Capture the cell that displays the provided text and extract its (x, y) central coordinate. 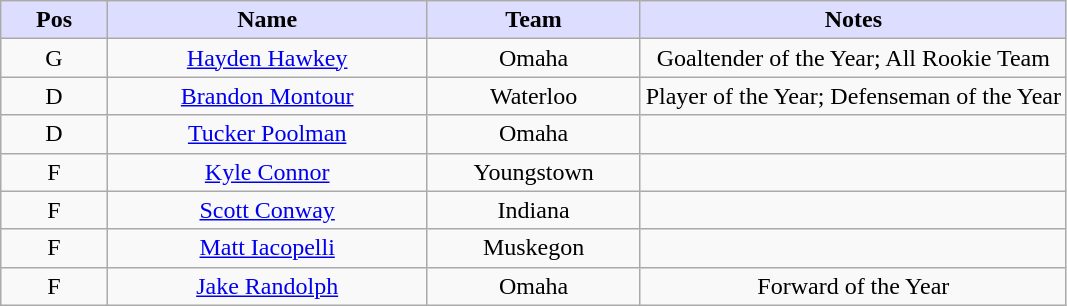
Muskegon (534, 248)
Goaltender of the Year; All Rookie Team (853, 58)
Brandon Montour (267, 96)
G (54, 58)
Jake Randolph (267, 286)
Forward of the Year (853, 286)
Player of the Year; Defenseman of the Year (853, 96)
Indiana (534, 210)
Waterloo (534, 96)
Tucker Poolman (267, 134)
Youngstown (534, 172)
Matt Iacopelli (267, 248)
Team (534, 20)
Notes (853, 20)
Pos (54, 20)
Hayden Hawkey (267, 58)
Name (267, 20)
Kyle Connor (267, 172)
Scott Conway (267, 210)
